For the text-containing cell, return its midpoint in [x, y] coordinate format. 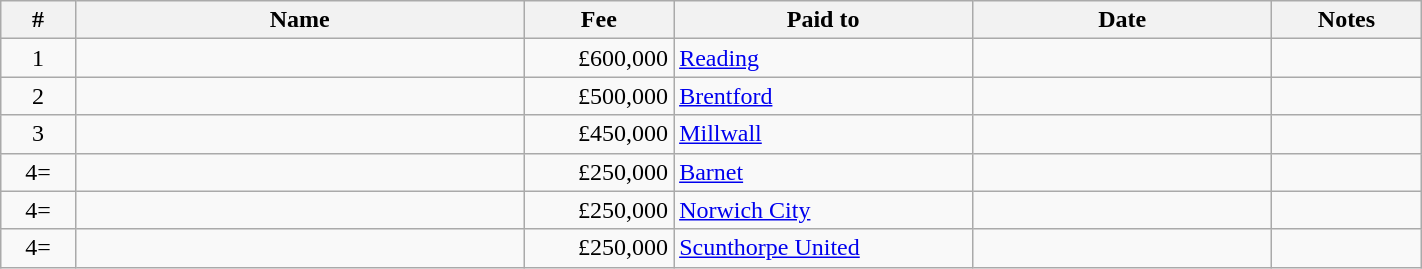
£600,000 [599, 58]
# [38, 20]
Barnet [824, 172]
Fee [599, 20]
1 [38, 58]
£450,000 [599, 134]
2 [38, 96]
3 [38, 134]
Scunthorpe United [824, 248]
Millwall [824, 134]
Brentford [824, 96]
Date [1122, 20]
Reading [824, 58]
Norwich City [824, 210]
£500,000 [599, 96]
Name [300, 20]
Notes [1347, 20]
Paid to [824, 20]
